For the text-containing cell, return its midpoint in [X, Y] coordinate format. 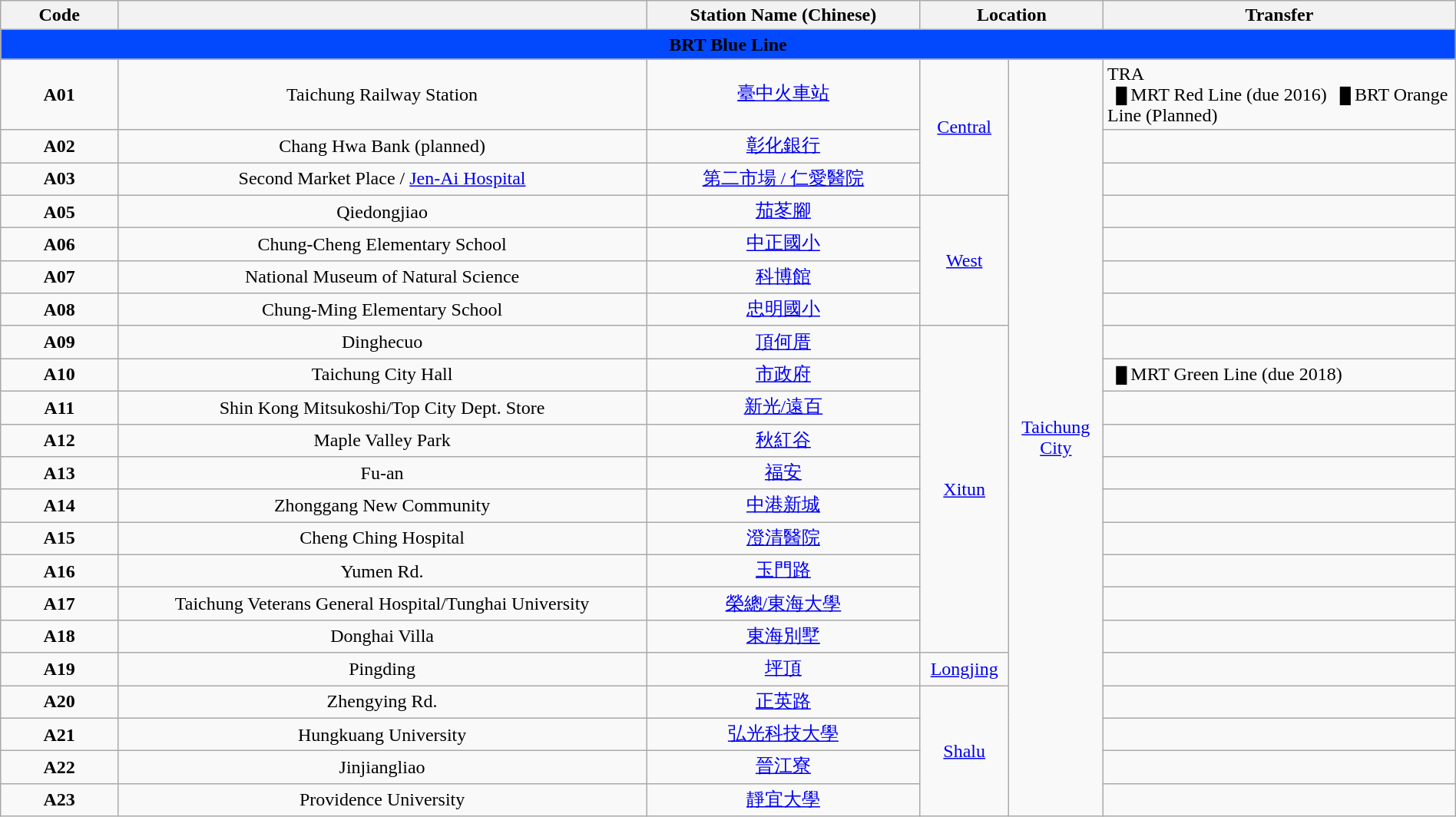
坪頂 [783, 670]
National Museum of Natural Science [382, 276]
Donghai Villa [382, 636]
A18 [60, 636]
Location [1011, 15]
A02 [60, 146]
Longjing [965, 670]
福安 [783, 473]
玉門路 [783, 571]
A08 [60, 310]
Cheng Ching Hospital [382, 539]
TRA █ MRT Red Line (due 2016) █ BRT Orange Line (Planned) [1279, 94]
東海別墅 [783, 636]
A22 [60, 768]
第二市場 / 仁愛醫院 [783, 180]
A11 [60, 407]
Chung-Ming Elementary School [382, 310]
Taichung Veterans General Hospital/Tunghai University [382, 604]
Taichung City [1055, 438]
科博館 [783, 276]
Shin Kong Mitsukoshi/Top City Dept. Store [382, 407]
臺中火車站 [783, 94]
Hungkuang University [382, 734]
BRT Blue Line [728, 45]
新光/遠百 [783, 407]
A06 [60, 244]
A01 [60, 94]
A13 [60, 473]
A14 [60, 505]
Dinghecuo [382, 342]
A17 [60, 604]
忠明國小 [783, 310]
A20 [60, 702]
Transfer [1279, 15]
Jinjiangliao [382, 768]
靜宜大學 [783, 800]
正英路 [783, 702]
榮總/東海大學 [783, 604]
Chang Hwa Bank (planned) [382, 146]
A03 [60, 180]
Station Name (Chinese) [783, 15]
Chung-Cheng Elementary School [382, 244]
Yumen Rd. [382, 571]
A16 [60, 571]
A05 [60, 212]
Qiedongjiao [382, 212]
Code [60, 15]
Maple Valley Park [382, 441]
█ MRT Green Line (due 2018) [1279, 375]
秋紅谷 [783, 441]
A15 [60, 539]
晉江寮 [783, 768]
West [965, 260]
Zhonggang New Community [382, 505]
Pingding [382, 670]
Second Market Place / Jen-Ai Hospital [382, 180]
A12 [60, 441]
茄苳腳 [783, 212]
Providence University [382, 800]
Shalu [965, 750]
彰化銀行 [783, 146]
Zhengying Rd. [382, 702]
A19 [60, 670]
澄清醫院 [783, 539]
A07 [60, 276]
中港新城 [783, 505]
弘光科技大學 [783, 734]
Fu-an [382, 473]
Xitun [965, 489]
市政府 [783, 375]
A10 [60, 375]
A23 [60, 800]
A21 [60, 734]
頂何厝 [783, 342]
A09 [60, 342]
Taichung Railway Station [382, 94]
Taichung City Hall [382, 375]
中正國小 [783, 244]
Central [965, 127]
